Locate the cell with the specified text and output its [x, y] center coordinate. 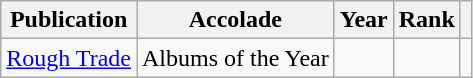
Rank [426, 20]
Publication [69, 20]
Rough Trade [69, 58]
Accolade [235, 20]
Albums of the Year [235, 58]
Year [364, 20]
